Return the (x, y) coordinate for the center point of the cell that contains the specified text.  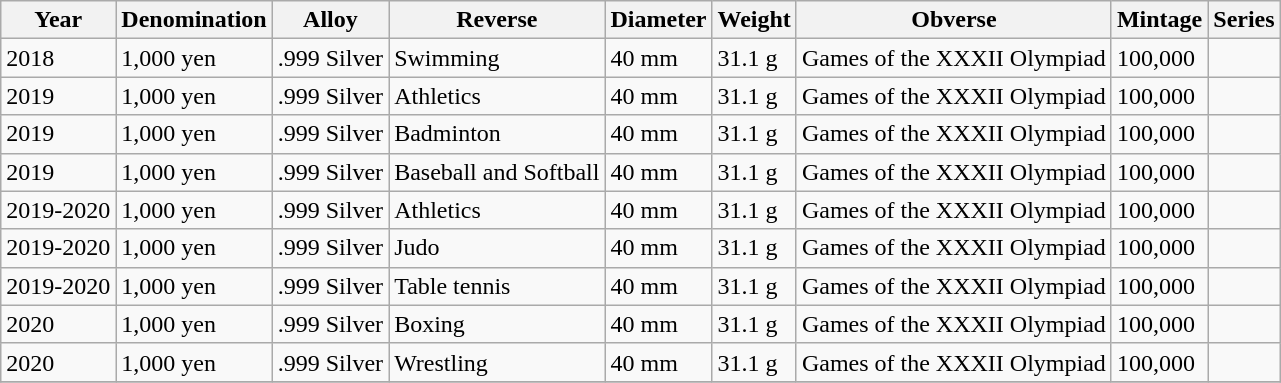
Alloy (330, 20)
Wrestling (497, 362)
Series (1244, 20)
Mintage (1159, 20)
Badminton (497, 134)
Weight (754, 20)
Table tennis (497, 286)
Baseball and Softball (497, 172)
Swimming (497, 58)
Boxing (497, 324)
Year (58, 20)
Judo (497, 248)
Obverse (954, 20)
2018 (58, 58)
Diameter (658, 20)
Denomination (194, 20)
Reverse (497, 20)
